Capture the cell that displays the provided text and extract its (x, y) central coordinate. 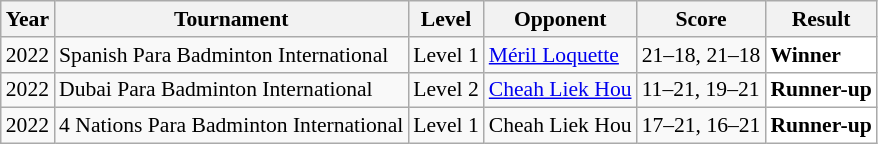
Spanish Para Badminton International (231, 55)
Year (28, 19)
17–21, 16–21 (702, 126)
Result (820, 19)
11–21, 19–21 (702, 90)
Méril Loquette (560, 55)
Level (446, 19)
4 Nations Para Badminton International (231, 126)
Tournament (231, 19)
Score (702, 19)
Dubai Para Badminton International (231, 90)
Winner (820, 55)
Level 2 (446, 90)
Opponent (560, 19)
21–18, 21–18 (702, 55)
